Return (x, y) of the center of cell containing provided text 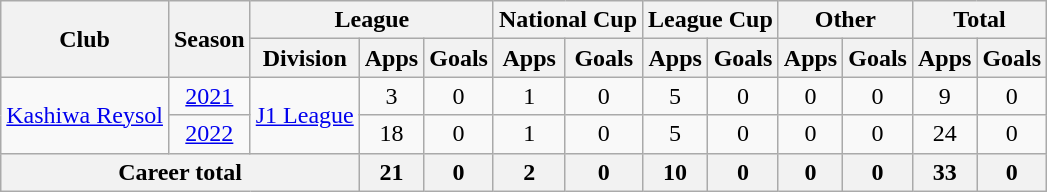
League Cup (711, 20)
2022 (209, 134)
Season (209, 39)
2021 (209, 96)
Division (304, 58)
Total (979, 20)
33 (944, 172)
24 (944, 134)
Career total (180, 172)
9 (944, 96)
Other (845, 20)
18 (391, 134)
League (372, 20)
J1 League (304, 115)
2 (529, 172)
10 (676, 172)
21 (391, 172)
Club (85, 39)
3 (391, 96)
National Cup (568, 20)
Kashiwa Reysol (85, 115)
